Return (X, Y) of the center of cell containing provided text 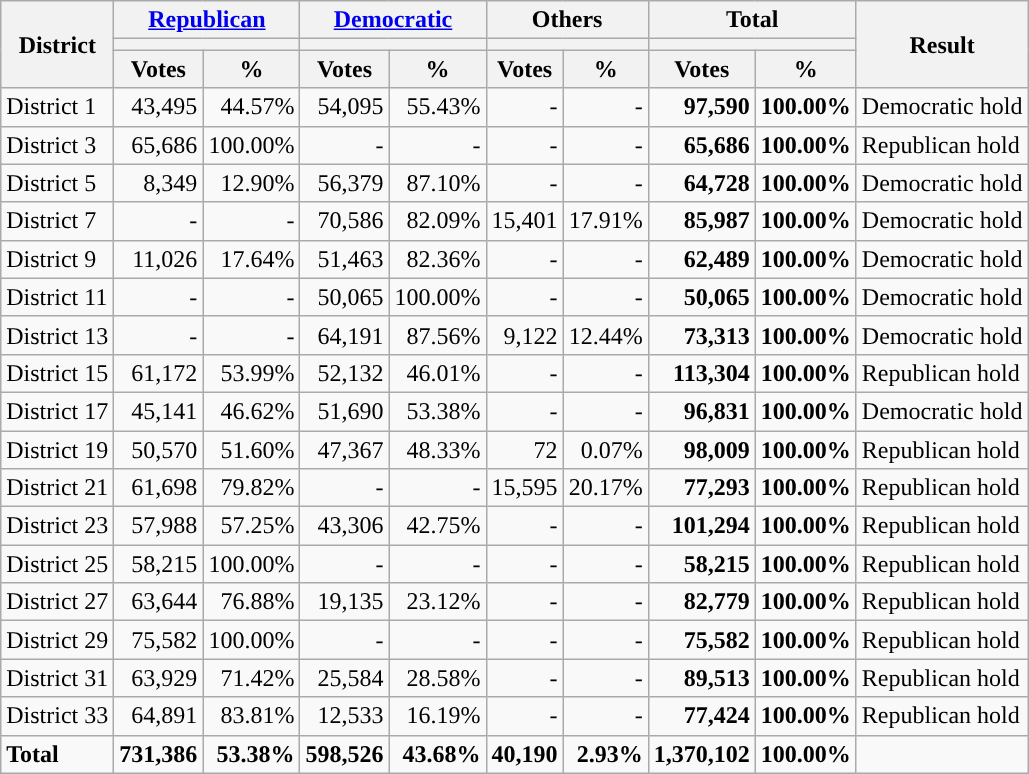
12.90% (252, 183)
113,304 (702, 373)
0.07% (606, 449)
District (58, 44)
52,132 (344, 373)
82,779 (702, 602)
57.25% (252, 526)
77,424 (702, 716)
50,570 (158, 449)
61,172 (158, 373)
15,595 (524, 488)
District 17 (58, 411)
28.58% (438, 678)
43,495 (158, 107)
12,533 (344, 716)
District 1 (58, 107)
District 15 (58, 373)
87.10% (438, 183)
598,526 (344, 754)
63,929 (158, 678)
16.19% (438, 716)
97,590 (702, 107)
61,698 (158, 488)
District 21 (58, 488)
Republican (207, 20)
District 25 (58, 564)
44.57% (252, 107)
District 7 (58, 221)
51.60% (252, 449)
19,135 (344, 602)
79.82% (252, 488)
District 5 (58, 183)
62,489 (702, 259)
85,987 (702, 221)
42.75% (438, 526)
56,379 (344, 183)
District 23 (58, 526)
83.81% (252, 716)
87.56% (438, 335)
46.62% (252, 411)
77,293 (702, 488)
64,891 (158, 716)
15,401 (524, 221)
8,349 (158, 183)
District 11 (58, 297)
57,988 (158, 526)
82.36% (438, 259)
101,294 (702, 526)
1,370,102 (702, 754)
Result (942, 44)
73,313 (702, 335)
Others (567, 20)
District 9 (58, 259)
98,009 (702, 449)
25,584 (344, 678)
82.09% (438, 221)
District 27 (58, 602)
43.68% (438, 754)
63,644 (158, 602)
731,386 (158, 754)
17.64% (252, 259)
76.88% (252, 602)
District 3 (58, 145)
53.99% (252, 373)
40,190 (524, 754)
43,306 (344, 526)
17.91% (606, 221)
45,141 (158, 411)
48.33% (438, 449)
51,690 (344, 411)
9,122 (524, 335)
District 29 (58, 640)
District 19 (58, 449)
District 33 (58, 716)
23.12% (438, 602)
71.42% (252, 678)
20.17% (606, 488)
11,026 (158, 259)
District 31 (58, 678)
64,191 (344, 335)
51,463 (344, 259)
64,728 (702, 183)
2.93% (606, 754)
12.44% (606, 335)
70,586 (344, 221)
72 (524, 449)
54,095 (344, 107)
89,513 (702, 678)
47,367 (344, 449)
Democratic (393, 20)
District 13 (58, 335)
96,831 (702, 411)
55.43% (438, 107)
46.01% (438, 373)
